Provide the [X, Y] coordinate of the cell's center where the given text is located.  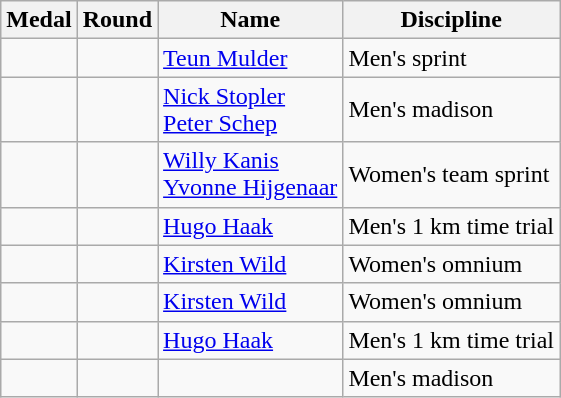
Women's team sprint [452, 174]
Nick StoplerPeter Schep [250, 110]
Willy KanisYvonne Hijgenaar [250, 174]
Discipline [452, 20]
Round [117, 20]
Medal [39, 20]
Men's sprint [452, 58]
Teun Mulder [250, 58]
Name [250, 20]
